Pinpoint the cell where the given text exists, returning its (X, Y) midpoint coordinate. 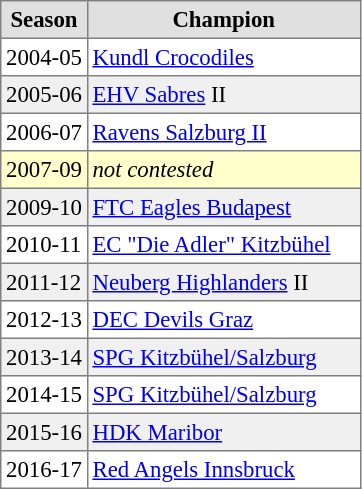
EHV Sabres II (224, 95)
2007-09 (44, 170)
2011-12 (44, 282)
2006-07 (44, 132)
2010-11 (44, 245)
Ravens Salzburg II (224, 132)
2015-16 (44, 432)
2016-17 (44, 470)
Kundl Crocodiles (224, 57)
EC "Die Adler" Kitzbühel (224, 245)
Season (44, 20)
2013-14 (44, 357)
2009-10 (44, 207)
2014-15 (44, 395)
HDK Maribor (224, 432)
Champion (224, 20)
2004-05 (44, 57)
Red Angels Innsbruck (224, 470)
not contested (224, 170)
DEC Devils Graz (224, 320)
2005-06 (44, 95)
2012-13 (44, 320)
Neuberg Highlanders II (224, 282)
FTC Eagles Budapest (224, 207)
